Locate the cell with the specified text and output its (X, Y) center coordinate. 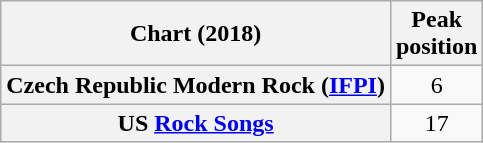
6 (436, 85)
Peakposition (436, 34)
Chart (2018) (196, 34)
17 (436, 123)
Czech Republic Modern Rock (IFPI) (196, 85)
US Rock Songs (196, 123)
